Pinpoint the cell where the given text exists, returning its [x, y] midpoint coordinate. 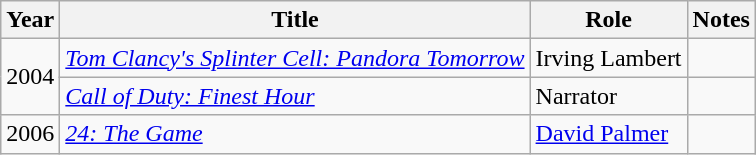
Notes [721, 20]
Role [608, 20]
Title [295, 20]
Irving Lambert [608, 58]
2004 [30, 77]
Tom Clancy's Splinter Cell: Pandora Tomorrow [295, 58]
Call of Duty: Finest Hour [295, 96]
Year [30, 20]
David Palmer [608, 134]
24: The Game [295, 134]
2006 [30, 134]
Narrator [608, 96]
